Detect which cell encompasses the target text, then output its [x, y] center coordinate. 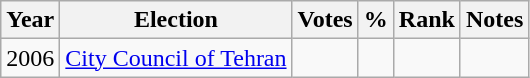
Votes [325, 20]
City Council of Tehran [176, 58]
Rank [426, 20]
2006 [30, 58]
Election [176, 20]
Notes [494, 20]
% [376, 20]
Year [30, 20]
